For the text-containing cell, return its midpoint in [x, y] coordinate format. 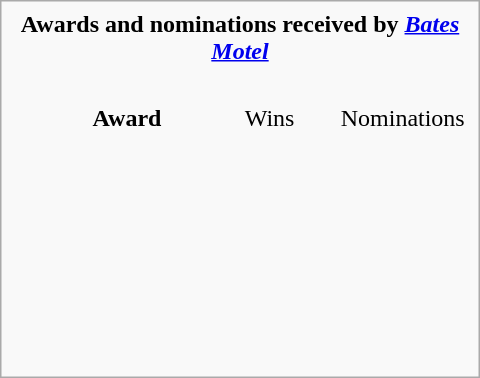
Wins [290, 119]
Award [127, 119]
Nominations [402, 119]
Awards and nominations received by Bates Motel [240, 38]
Award Wins Nominations [240, 220]
